Detect which cell encompasses the target text, then output its (X, Y) center coordinate. 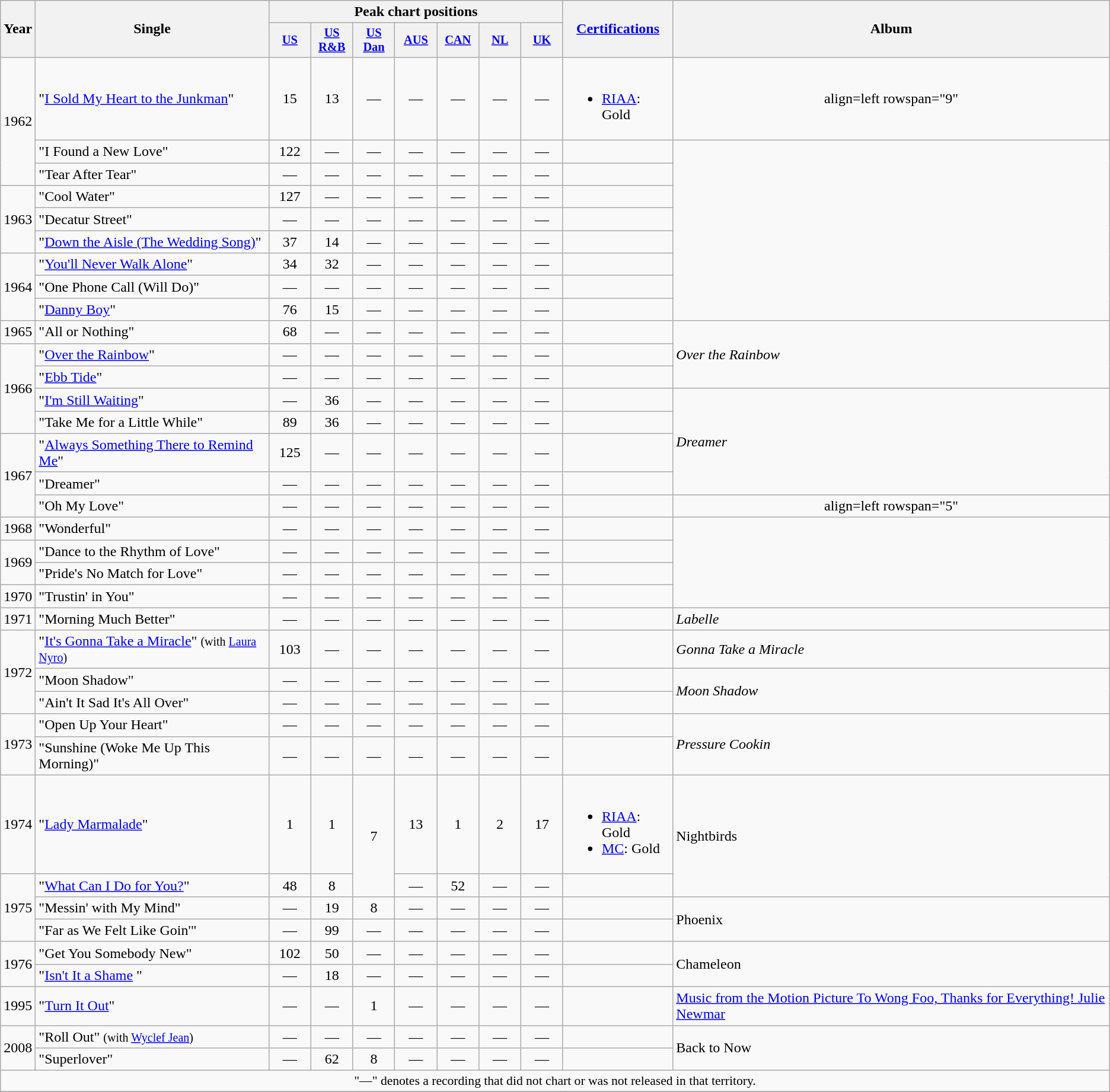
"All or Nothing" (152, 332)
1969 (18, 563)
125 (289, 453)
"Over the Rainbow" (152, 355)
"Roll Out" (with Wyclef Jean) (152, 1037)
1964 (18, 287)
1967 (18, 475)
Back to Now (891, 1048)
"Sunshine (Woke Me Up This Morning)" (152, 755)
Moon Shadow (891, 691)
"Superlover" (152, 1059)
CAN (458, 40)
"Morning Much Better" (152, 619)
"Cool Water" (152, 197)
1970 (18, 596)
US (289, 40)
Pressure Cookin (891, 745)
1971 (18, 619)
17 (542, 824)
1973 (18, 745)
RIAA: GoldMC: Gold (618, 824)
"Far as We Felt Like Goin'" (152, 930)
"Wonderful" (152, 529)
"I Found a New Love" (152, 152)
"I Sold My Heart to the Junkman" (152, 98)
RIAA: Gold (618, 98)
34 (289, 264)
"What Can I Do for You?" (152, 885)
"Messin' with My Mind" (152, 908)
"Oh My Love" (152, 506)
"Isn't It a Shame " (152, 975)
"Ebb Tide" (152, 377)
Dreamer (891, 441)
Nightbirds (891, 836)
align=left rowspan="9" (891, 98)
1965 (18, 332)
"—" denotes a recording that did not chart or was not released in that territory. (555, 1081)
99 (332, 930)
"Tear After Tear" (152, 174)
AUS (416, 40)
122 (289, 152)
UK (542, 40)
"Dance to the Rhythm of Love" (152, 551)
Music from the Motion Picture To Wong Foo, Thanks for Everything! Julie Newmar (891, 1007)
2008 (18, 1048)
68 (289, 332)
"Ain't It Sad It's All Over" (152, 703)
Over the Rainbow (891, 355)
"Pride's No Match for Love" (152, 574)
"One Phone Call (Will Do)" (152, 287)
37 (289, 242)
1974 (18, 824)
"Moon Shadow" (152, 680)
76 (289, 309)
"You'll Never Walk Alone" (152, 264)
Year (18, 29)
32 (332, 264)
"Always Something There to Remind Me" (152, 453)
2 (500, 824)
Chameleon (891, 964)
1995 (18, 1007)
1975 (18, 908)
Gonna Take a Miracle (891, 650)
NL (500, 40)
19 (332, 908)
"Dreamer" (152, 483)
"Decatur Street" (152, 219)
48 (289, 885)
"Danny Boy" (152, 309)
"Turn It Out" (152, 1007)
1962 (18, 121)
102 (289, 953)
Certifications (618, 29)
Album (891, 29)
USDan (374, 40)
"Lady Marmalade" (152, 824)
1966 (18, 388)
"It's Gonna Take a Miracle" (with Laura Nyro) (152, 650)
USR&B (332, 40)
Single (152, 29)
"Down the Aisle (The Wedding Song)" (152, 242)
7 (374, 836)
50 (332, 953)
1972 (18, 672)
align=left rowspan="5" (891, 506)
"Take Me for a Little While" (152, 422)
1968 (18, 529)
"Trustin' in You" (152, 596)
1976 (18, 964)
Peak chart positions (416, 12)
1963 (18, 219)
52 (458, 885)
"Open Up Your Heart" (152, 725)
103 (289, 650)
"I'm Still Waiting" (152, 400)
"Get You Somebody New" (152, 953)
Labelle (891, 619)
18 (332, 975)
89 (289, 422)
Phoenix (891, 919)
14 (332, 242)
62 (332, 1059)
127 (289, 197)
